Scan for the cell matching the given text and deliver its (X, Y) coordinate at center. 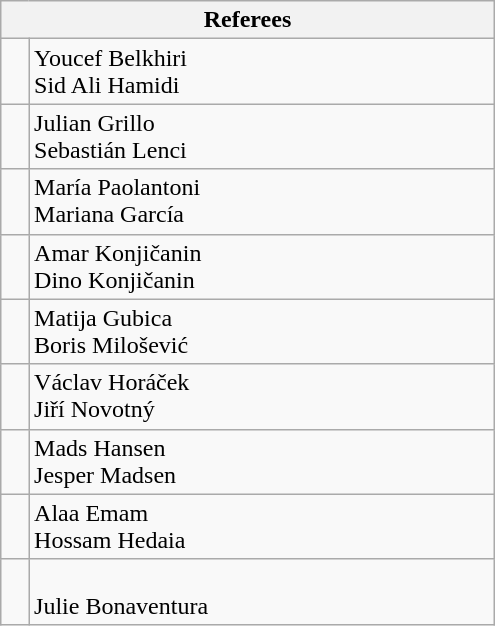
Julian GrilloSebastián Lenci (262, 136)
Václav HoráčekJiří Novotný (262, 396)
Amar KonjičaninDino Konjičanin (262, 266)
Youcef BelkhiriSid Ali Hamidi (262, 72)
Mads HansenJesper Madsen (262, 462)
Julie Bonaventura (262, 592)
María PaolantoniMariana García (262, 202)
Matija GubicaBoris Milošević (262, 332)
Alaa EmamHossam Hedaia (262, 526)
Referees (248, 20)
